For the text-containing cell, return its midpoint in (x, y) coordinate format. 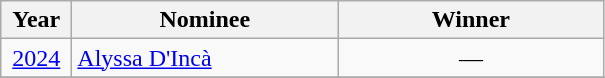
Alyssa D'Incà (205, 58)
Year (36, 20)
2024 (36, 58)
Nominee (205, 20)
Winner (471, 20)
— (471, 58)
